Capture the cell that displays the provided text and extract its (x, y) central coordinate. 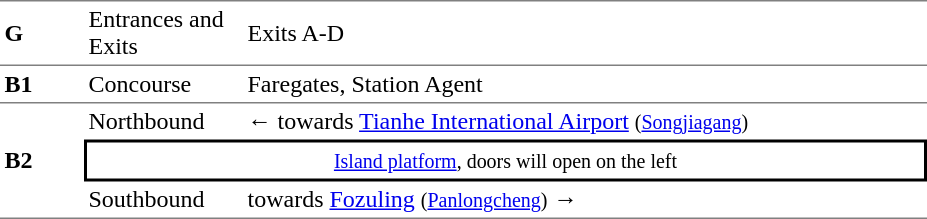
Island platform, doors will open on the left (506, 161)
G (42, 33)
Northbound (164, 122)
B1 (42, 85)
Entrances and Exits (164, 33)
← towards Tianhe International Airport (Songjiagang) (585, 122)
Faregates, Station Agent (585, 85)
Exits A-D (585, 33)
Concourse (164, 85)
